Search for the cell housing the specified text and yield its [X, Y] center coordinate. 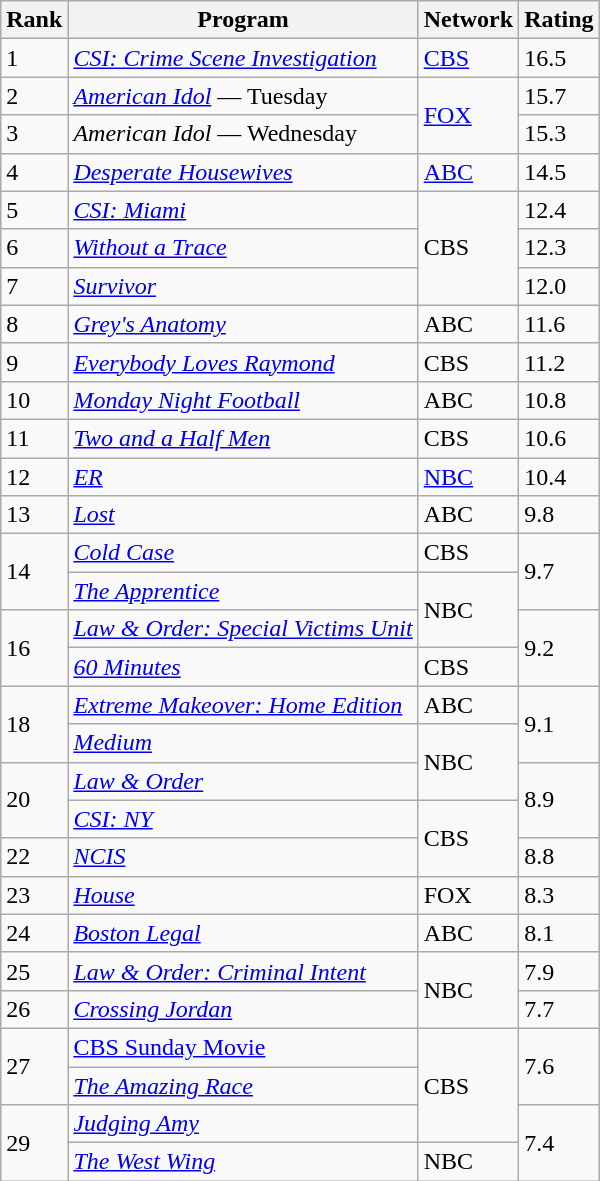
9.8 [559, 515]
25 [34, 971]
1 [34, 58]
15.7 [559, 96]
Law & Order: Criminal Intent [243, 971]
6 [34, 248]
22 [34, 857]
15.3 [559, 134]
12.0 [559, 286]
Extreme Makeover: Home Edition [243, 705]
Program [243, 20]
29 [34, 1143]
23 [34, 895]
ER [243, 477]
4 [34, 172]
16 [34, 648]
Crossing Jordan [243, 1009]
2 [34, 96]
27 [34, 1066]
5 [34, 210]
18 [34, 724]
9.2 [559, 648]
16.5 [559, 58]
The West Wing [243, 1162]
13 [34, 515]
14.5 [559, 172]
CSI: Miami [243, 210]
11.2 [559, 362]
8.3 [559, 895]
11.6 [559, 324]
House [243, 895]
3 [34, 134]
Judging Amy [243, 1124]
11 [34, 438]
Survivor [243, 286]
Law & Order: Special Victims Unit [243, 629]
CSI: NY [243, 819]
26 [34, 1009]
CBS Sunday Movie [243, 1047]
Rating [559, 20]
9 [34, 362]
9.7 [559, 572]
8.8 [559, 857]
Desperate Housewives [243, 172]
Boston Legal [243, 933]
Network [468, 20]
7.6 [559, 1066]
Medium [243, 743]
10.6 [559, 438]
The Amazing Race [243, 1085]
Two and a Half Men [243, 438]
7.9 [559, 971]
Rank [34, 20]
Grey's Anatomy [243, 324]
12.3 [559, 248]
American Idol — Tuesday [243, 96]
Everybody Loves Raymond [243, 362]
8.1 [559, 933]
20 [34, 800]
10.4 [559, 477]
9.1 [559, 724]
CSI: Crime Scene Investigation [243, 58]
Cold Case [243, 553]
12.4 [559, 210]
7.7 [559, 1009]
Law & Order [243, 781]
NCIS [243, 857]
60 Minutes [243, 667]
The Apprentice [243, 591]
Lost [243, 515]
12 [34, 477]
7 [34, 286]
10.8 [559, 400]
24 [34, 933]
7.4 [559, 1143]
American Idol — Wednesday [243, 134]
8.9 [559, 800]
Without a Trace [243, 248]
14 [34, 572]
8 [34, 324]
10 [34, 400]
Monday Night Football [243, 400]
